Output the (x, y) coordinate of the center of the cell containing the given text.  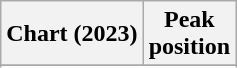
Peak position (189, 34)
Chart (2023) (72, 34)
